Scan for the cell matching the given text and deliver its (x, y) coordinate at center. 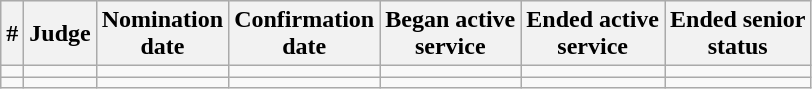
Nominationdate (162, 34)
Began activeservice (450, 34)
Ended seniorstatus (737, 34)
Confirmationdate (304, 34)
# (12, 34)
Ended activeservice (593, 34)
Judge (60, 34)
